Capture the cell that displays the provided text and extract its (X, Y) central coordinate. 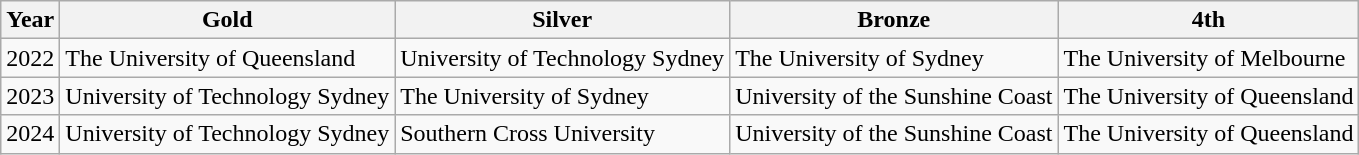
2023 (30, 96)
Gold (228, 20)
Southern Cross University (562, 134)
Year (30, 20)
2024 (30, 134)
The University of Melbourne (1208, 58)
Silver (562, 20)
Bronze (894, 20)
4th (1208, 20)
2022 (30, 58)
